Output the (X, Y) coordinate of the center of the cell containing the given text.  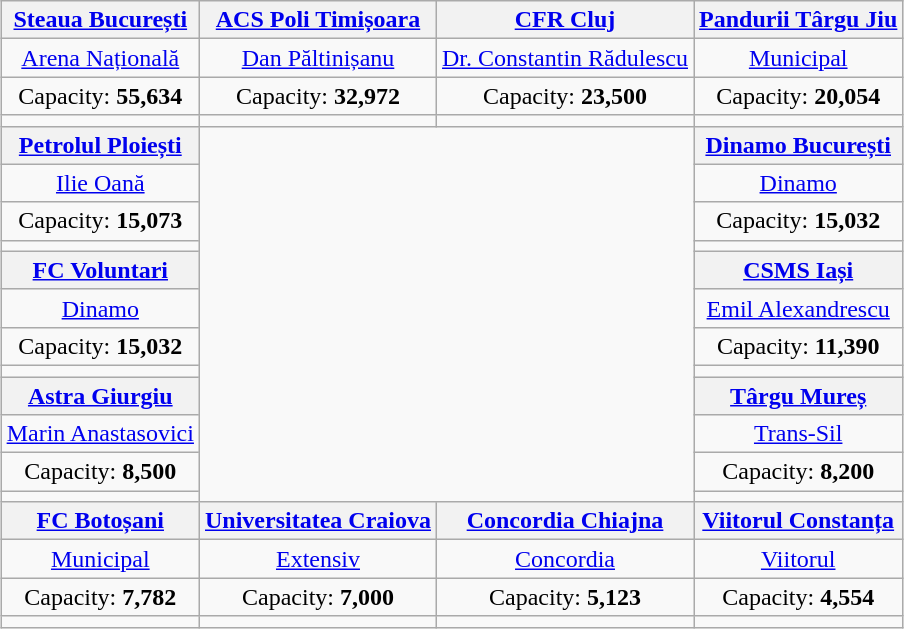
Universitatea Craiova (318, 521)
Capacity: 23,500 (566, 96)
Capacity: 8,200 (798, 472)
Dinamo București (798, 145)
Capacity: 8,500 (100, 472)
Viitorul Constanța (798, 521)
Capacity: 7,000 (318, 597)
Dan Păltinișanu (318, 58)
Ilie Oană (100, 183)
Astra Giurgiu (100, 395)
CFR Cluj (566, 20)
Emil Alexandrescu (798, 308)
Dr. Constantin Rădulescu (566, 58)
Capacity: 15,073 (100, 221)
FC Voluntari (100, 270)
Extensiv (318, 559)
Steaua București (100, 20)
Capacity: 5,123 (566, 597)
Marin Anastasovici (100, 434)
Capacity: 32,972 (318, 96)
Arena Națională (100, 58)
Capacity: 11,390 (798, 346)
Petrolul Ploiești (100, 145)
ACS Poli Timișoara (318, 20)
Trans-Sil (798, 434)
FC Botoșani (100, 521)
Capacity: 20,054 (798, 96)
Concordia Chiajna (566, 521)
Capacity: 4,554 (798, 597)
Capacity: 7,782 (100, 597)
CSMS Iași (798, 270)
Târgu Mureș (798, 395)
Viitorul (798, 559)
Pandurii Târgu Jiu (798, 20)
Concordia (566, 559)
Capacity: 55,634 (100, 96)
